Extract the (x, y) coordinate from the center of the cell holding the provided text.  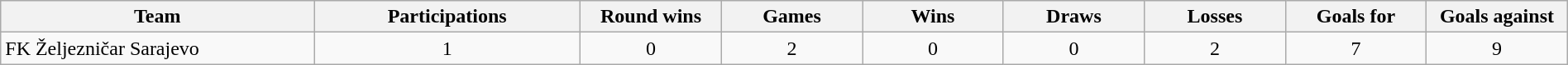
Draws (1073, 17)
Losses (1215, 17)
9 (1497, 48)
Wins (933, 17)
7 (1355, 48)
Team (157, 17)
Participations (447, 17)
FK Željezničar Sarajevo (157, 48)
1 (447, 48)
Games (791, 17)
Goals for (1355, 17)
Goals against (1497, 17)
Round wins (651, 17)
